Extract the [X, Y] coordinate from the center of the cell holding the provided text.  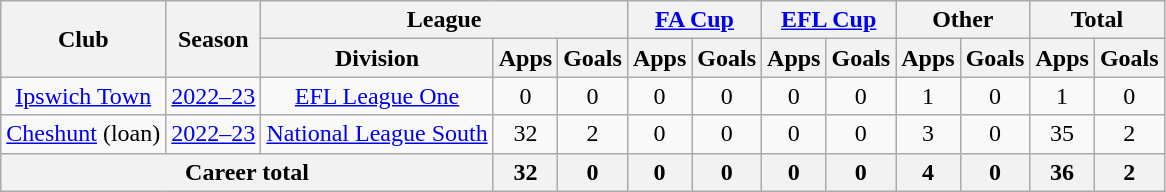
Club [84, 39]
National League South [377, 134]
Total [1097, 20]
Ipswich Town [84, 96]
Career total [247, 172]
4 [928, 172]
Division [377, 58]
35 [1062, 134]
3 [928, 134]
League [444, 20]
Season [214, 39]
36 [1062, 172]
EFL Cup [829, 20]
Other [963, 20]
FA Cup [694, 20]
Cheshunt (loan) [84, 134]
EFL League One [377, 96]
